Detect which cell encompasses the target text, then output its (x, y) center coordinate. 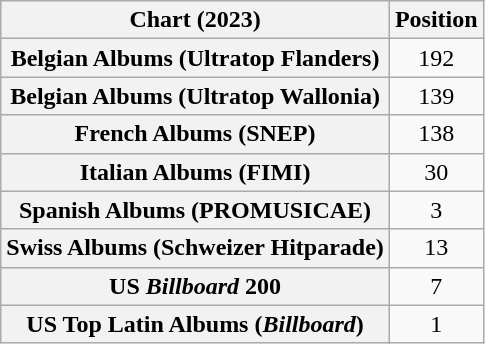
US Top Latin Albums (Billboard) (196, 324)
US Billboard 200 (196, 286)
139 (436, 96)
Italian Albums (FIMI) (196, 172)
Swiss Albums (Schweizer Hitparade) (196, 248)
French Albums (SNEP) (196, 134)
192 (436, 58)
3 (436, 210)
Spanish Albums (PROMUSICAE) (196, 210)
13 (436, 248)
Belgian Albums (Ultratop Flanders) (196, 58)
30 (436, 172)
Belgian Albums (Ultratop Wallonia) (196, 96)
Position (436, 20)
138 (436, 134)
Chart (2023) (196, 20)
7 (436, 286)
1 (436, 324)
